Return [X, Y] of the center of cell containing provided text 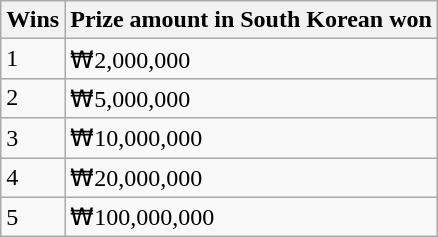
3 [33, 138]
1 [33, 59]
₩10,000,000 [252, 138]
₩2,000,000 [252, 59]
5 [33, 217]
Wins [33, 20]
₩20,000,000 [252, 178]
₩100,000,000 [252, 217]
₩5,000,000 [252, 98]
Prize amount in South Korean won [252, 20]
4 [33, 178]
2 [33, 98]
